Detect which cell encompasses the target text, then output its [x, y] center coordinate. 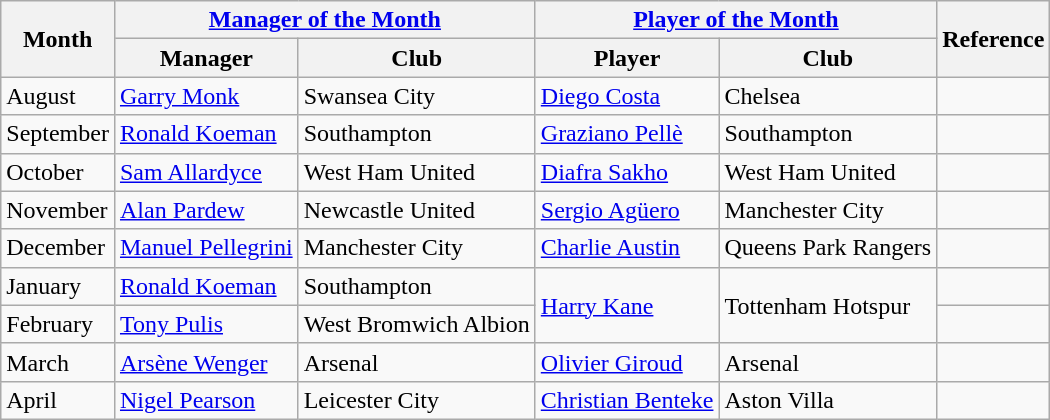
Charlie Austin [627, 248]
Aston Villa [828, 400]
March [58, 362]
Tottenham Hotspur [828, 305]
Reference [994, 39]
Arsène Wenger [206, 362]
Sergio Agüero [627, 210]
Nigel Pearson [206, 400]
Player [627, 58]
Alan Pardew [206, 210]
November [58, 210]
Swansea City [416, 96]
Sam Allardyce [206, 172]
Garry Monk [206, 96]
Diego Costa [627, 96]
Tony Pulis [206, 324]
February [58, 324]
Chelsea [828, 96]
January [58, 286]
October [58, 172]
Player of the Month [736, 20]
April [58, 400]
Leicester City [416, 400]
September [58, 134]
Harry Kane [627, 305]
Manager of the Month [324, 20]
Newcastle United [416, 210]
Diafra Sakho [627, 172]
Queens Park Rangers [828, 248]
December [58, 248]
Manuel Pellegrini [206, 248]
West Bromwich Albion [416, 324]
Graziano Pellè [627, 134]
Manager [206, 58]
Month [58, 39]
Christian Benteke [627, 400]
August [58, 96]
Olivier Giroud [627, 362]
